Provide the (X, Y) coordinate of the cell's center where the given text is located.  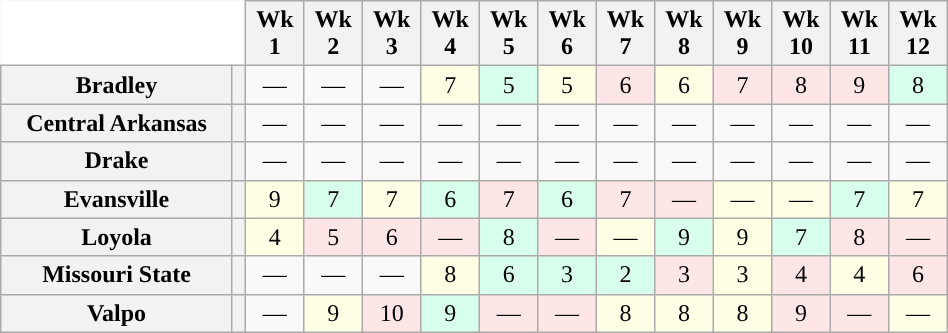
Wk12 (918, 34)
Wk9 (742, 34)
Valpo (117, 313)
10 (392, 313)
Wk11 (859, 34)
Wk3 (392, 34)
Wk6 (567, 34)
Central Arkansas (117, 123)
Wk7 (625, 34)
Loyola (117, 237)
Wk10 (801, 34)
Missouri State (117, 275)
Drake (117, 161)
Wk4 (450, 34)
Wk8 (684, 34)
Wk1 (275, 34)
2 (625, 275)
Wk2 (333, 34)
Wk5 (508, 34)
Bradley (117, 85)
Evansville (117, 199)
